Output the (x, y) coordinate of the center of the cell containing the given text.  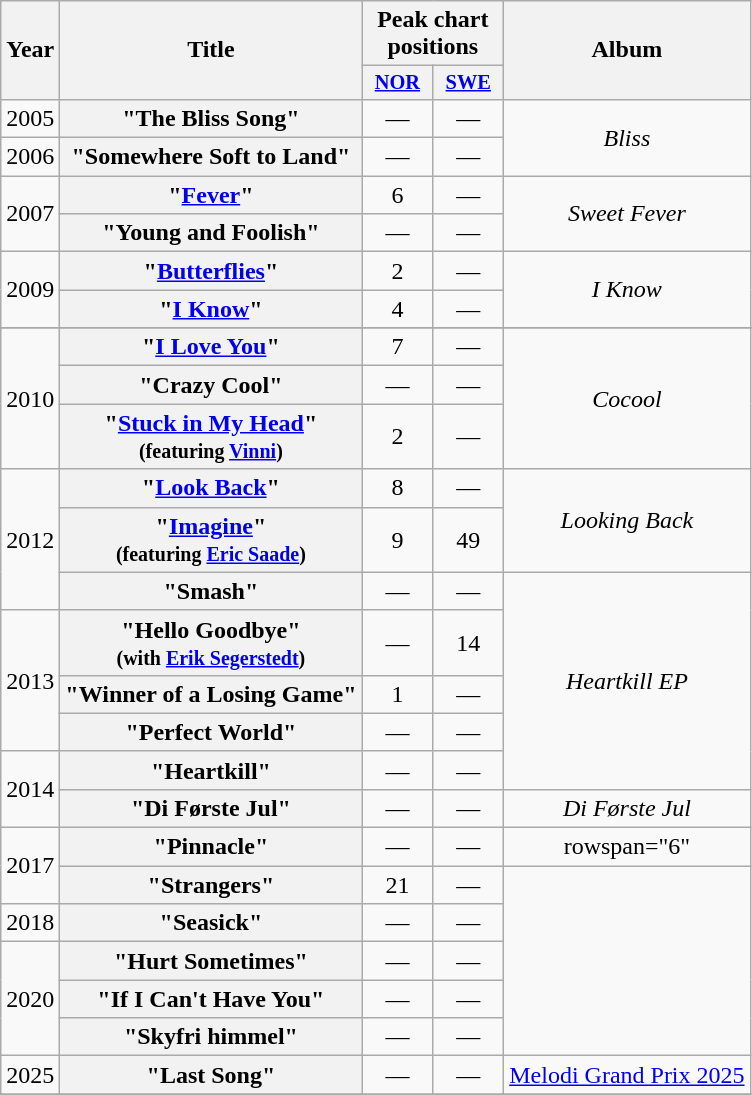
Melodi Grand Prix 2025 (627, 1075)
2018 (30, 923)
2013 (30, 680)
"Perfect World" (211, 732)
Bliss (627, 137)
9 (398, 540)
49 (468, 540)
"The Bliss Song" (211, 118)
"Young and Foolish" (211, 233)
"Pinnacle" (211, 847)
"Look Back" (211, 488)
21 (398, 885)
2017 (30, 866)
NOR (398, 83)
Title (211, 50)
2020 (30, 999)
"Winner of a Losing Game" (211, 694)
I Know (627, 290)
"I Love You" (211, 347)
"Di Første Jul" (211, 808)
"Crazy Cool" (211, 385)
"If I Can't Have You" (211, 999)
"Butterflies" (211, 271)
"Imagine" (featuring Eric Saade) (211, 540)
Year (30, 50)
"I Know" (211, 309)
Album (627, 50)
2012 (30, 540)
1 (398, 694)
Di Første Jul (627, 808)
2005 (30, 118)
"Strangers" (211, 885)
Looking Back (627, 520)
Sweet Fever (627, 214)
"Last Song" (211, 1075)
2025 (30, 1075)
"Seasick" (211, 923)
"Hurt Sometimes" (211, 961)
2009 (30, 290)
2010 (30, 398)
SWE (468, 83)
14 (468, 642)
7 (398, 347)
8 (398, 488)
2006 (30, 157)
"Heartkill" (211, 770)
6 (398, 195)
"Skyfri himmel" (211, 1037)
2007 (30, 214)
"Stuck in My Head" (featuring Vinni) (211, 436)
"Smash" (211, 591)
"Hello Goodbye" (with Erik Segerstedt) (211, 642)
Cocool (627, 398)
rowspan="6" (627, 847)
4 (398, 309)
Heartkill EP (627, 680)
"Fever" (211, 195)
Peak chart positions (433, 34)
"Somewhere Soft to Land" (211, 157)
2014 (30, 789)
